For the text-containing cell, return its midpoint in (X, Y) coordinate format. 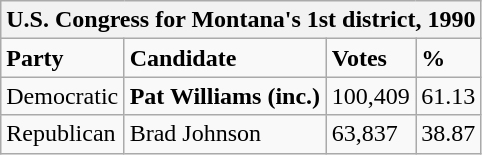
Party (62, 58)
Pat Williams (inc.) (225, 96)
38.87 (448, 134)
Republican (62, 134)
% (448, 58)
Democratic (62, 96)
61.13 (448, 96)
Votes (370, 58)
Brad Johnson (225, 134)
63,837 (370, 134)
100,409 (370, 96)
U.S. Congress for Montana's 1st district, 1990 (241, 20)
Candidate (225, 58)
